Extract the (x, y) coordinate from the center of the cell holding the provided text.  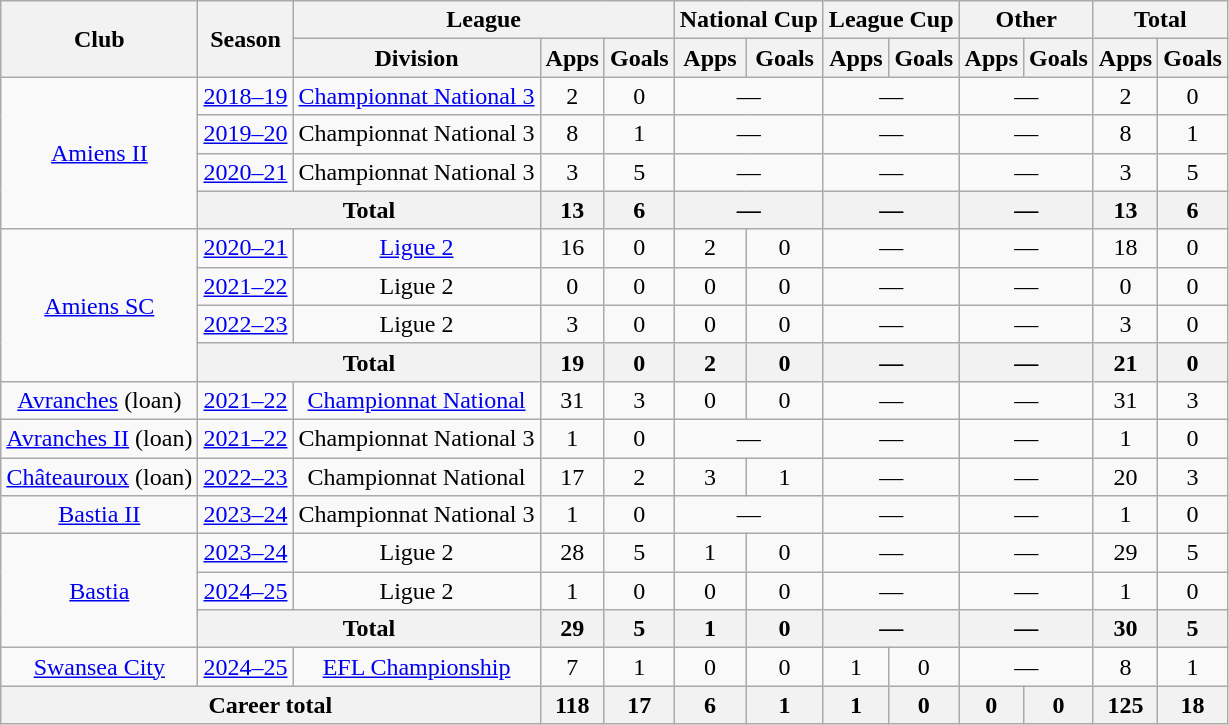
Club (100, 39)
Season (246, 39)
League Cup (891, 20)
30 (1125, 629)
16 (572, 248)
Avranches II (loan) (100, 438)
21 (1125, 362)
20 (1125, 477)
National Cup (748, 20)
Career total (270, 705)
125 (1125, 705)
Other (1026, 20)
2018–19 (246, 96)
Swansea City (100, 667)
2019–20 (246, 134)
Amiens SC (100, 305)
EFL Championship (416, 667)
Bastia (100, 591)
Division (416, 58)
28 (572, 553)
19 (572, 362)
Châteauroux (loan) (100, 477)
Amiens II (100, 153)
7 (572, 667)
Avranches (loan) (100, 400)
League (484, 20)
118 (572, 705)
Bastia II (100, 515)
